Identify which cell holds the provided text, then report its (x, y) central coordinate. 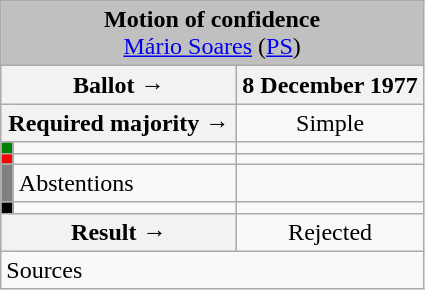
Motion of confidenceMário Soares (PS) (212, 34)
Result → (119, 232)
Abstentions (125, 183)
Ballot → (119, 85)
Required majority → (119, 123)
Simple (330, 123)
8 December 1977 (330, 85)
Rejected (330, 232)
Sources (212, 270)
